Provide the (x, y) coordinate of the cell's center where the given text is located.  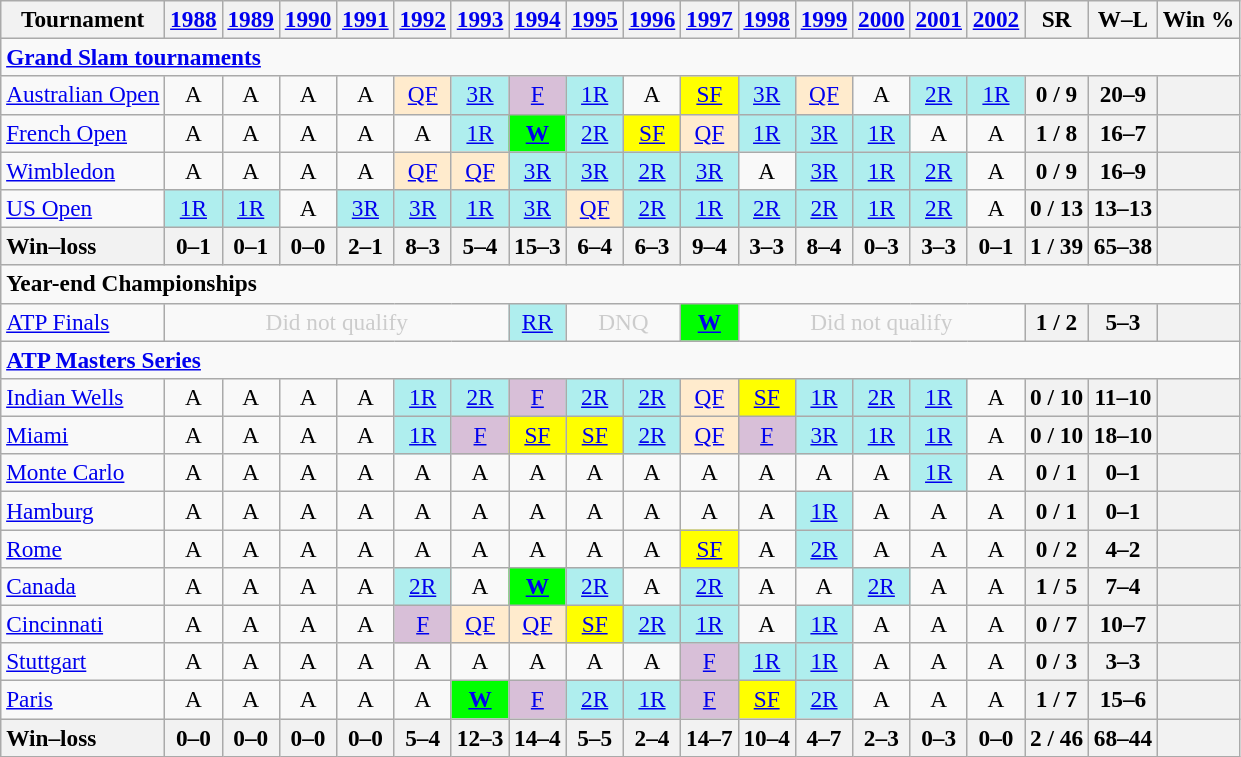
0 / 13 (1057, 208)
2000 (882, 19)
4–2 (1122, 548)
0 / 2 (1057, 548)
11–10 (1122, 397)
2–4 (652, 737)
Indian Wells (83, 397)
French Open (83, 133)
5–5 (594, 737)
20–9 (1122, 95)
5–3 (1122, 322)
1999 (824, 19)
1997 (710, 19)
Cincinnati (83, 624)
2–3 (882, 737)
15–6 (1122, 699)
Australian Open (83, 95)
DNQ (624, 322)
Grand Slam tournaments (620, 57)
2001 (938, 19)
1998 (766, 19)
15–3 (538, 246)
US Open (83, 208)
1 / 2 (1057, 322)
0 / 3 (1057, 662)
65–38 (1122, 246)
Win % (1198, 19)
12–3 (480, 737)
ATP Finals (83, 322)
1 / 8 (1057, 133)
1 / 7 (1057, 699)
0 / 7 (1057, 624)
Stuttgart (83, 662)
1990 (308, 19)
14–7 (710, 737)
1991 (366, 19)
10–7 (1122, 624)
8–4 (824, 246)
8–3 (422, 246)
7–4 (1122, 586)
W–L (1122, 19)
9–4 (710, 246)
1988 (194, 19)
1996 (652, 19)
6–3 (652, 246)
1989 (250, 19)
1994 (538, 19)
6–4 (594, 246)
16–7 (1122, 133)
1 / 39 (1057, 246)
68–44 (1122, 737)
2002 (996, 19)
Paris (83, 699)
14–4 (538, 737)
13–13 (1122, 208)
ATP Masters Series (620, 359)
16–9 (1122, 170)
Canada (83, 586)
2 / 46 (1057, 737)
1993 (480, 19)
1995 (594, 19)
Year-end Championships (620, 284)
4–7 (824, 737)
Hamburg (83, 510)
Rome (83, 548)
Monte Carlo (83, 473)
18–10 (1122, 435)
Miami (83, 435)
SR (1057, 19)
10–4 (766, 737)
RR (538, 322)
1992 (422, 19)
1 / 5 (1057, 586)
Wimbledon (83, 170)
2–1 (366, 246)
Tournament (83, 19)
